Determine the [X, Y] coordinate at the center of the cell enclosing the given text.  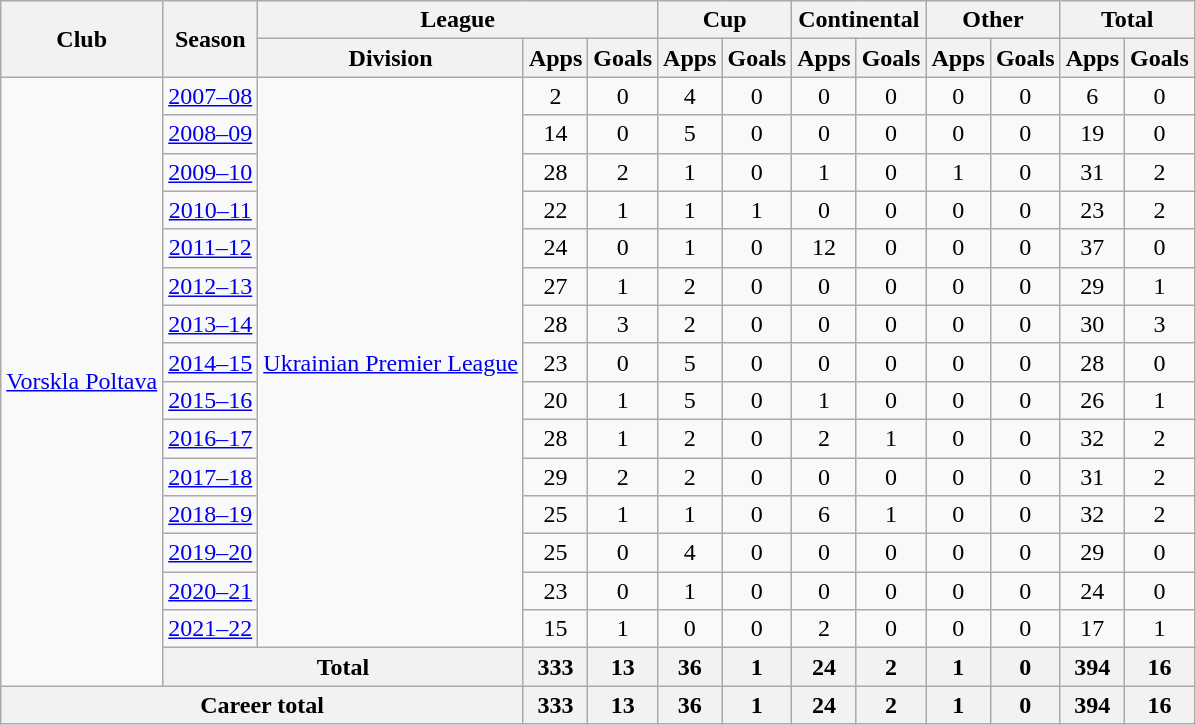
17 [1092, 629]
2009–10 [210, 172]
30 [1092, 324]
15 [555, 629]
Season [210, 39]
League [458, 20]
2021–22 [210, 629]
20 [555, 400]
37 [1092, 248]
2020–21 [210, 591]
22 [555, 210]
Cup [725, 20]
2015–16 [210, 400]
2007–08 [210, 96]
26 [1092, 400]
19 [1092, 134]
2017–18 [210, 477]
2014–15 [210, 362]
2019–20 [210, 553]
12 [824, 248]
2012–13 [210, 286]
2011–12 [210, 248]
Club [82, 39]
2010–11 [210, 210]
2008–09 [210, 134]
Other [993, 20]
2018–19 [210, 515]
Continental [859, 20]
2016–17 [210, 438]
2013–14 [210, 324]
27 [555, 286]
Career total [262, 705]
Ukrainian Premier League [391, 362]
Vorskla Poltava [82, 382]
14 [555, 134]
Division [391, 58]
